Pinpoint the cell where the given text exists, returning its (X, Y) midpoint coordinate. 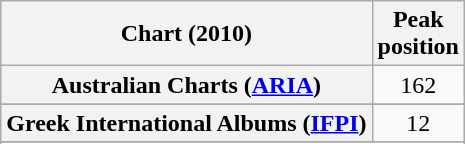
162 (418, 85)
Greek International Albums (IFPI) (186, 123)
12 (418, 123)
Chart (2010) (186, 34)
Peakposition (418, 34)
Australian Charts (ARIA) (186, 85)
